Find where the given text appears and provide that cell's center as (X, Y) coordinate. 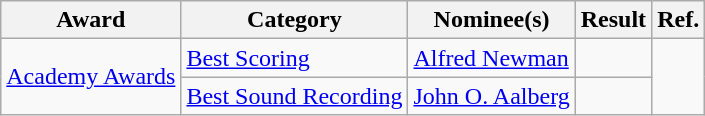
John O. Aalberg (492, 96)
Result (613, 20)
Academy Awards (91, 77)
Ref. (678, 20)
Alfred Newman (492, 58)
Best Scoring (294, 58)
Nominee(s) (492, 20)
Category (294, 20)
Award (91, 20)
Best Sound Recording (294, 96)
